From the cell containing the given text, extract its center point as [X, Y] coordinate. 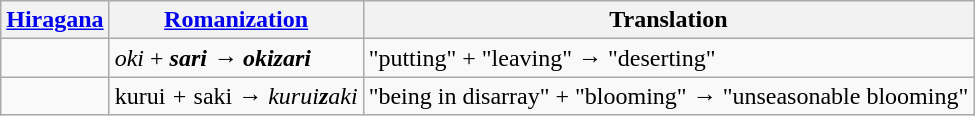
Translation [668, 20]
"putting" + "leaving" → "deserting" [668, 58]
Romanization [236, 20]
kurui + saki → kuruizaki [236, 96]
Hiragana [55, 20]
oki + sari → okizari [236, 58]
"being in disarray" + "blooming" → "unseasonable blooming" [668, 96]
